Locate the cell with the specified text and output its [X, Y] center coordinate. 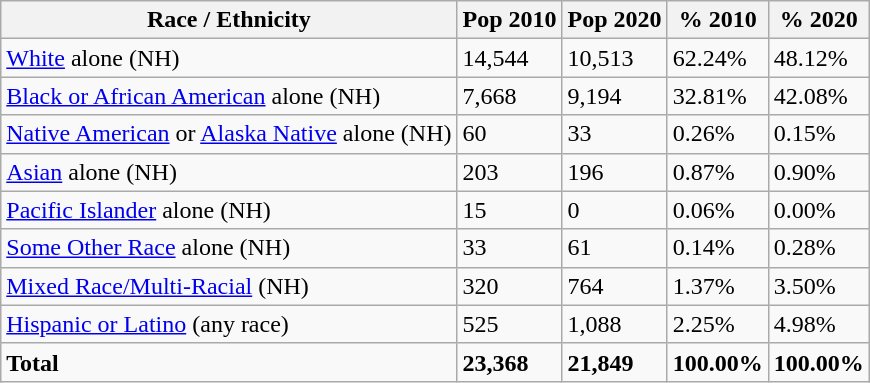
Mixed Race/Multi-Racial (NH) [229, 286]
196 [614, 172]
42.08% [818, 96]
764 [614, 286]
0.00% [818, 210]
1,088 [614, 324]
0.87% [718, 172]
% 2010 [718, 20]
32.81% [718, 96]
Black or African American alone (NH) [229, 96]
Pop 2010 [510, 20]
62.24% [718, 58]
9,194 [614, 96]
0.28% [818, 248]
15 [510, 210]
21,849 [614, 362]
0.15% [818, 134]
61 [614, 248]
Asian alone (NH) [229, 172]
0.26% [718, 134]
23,368 [510, 362]
7,668 [510, 96]
0 [614, 210]
203 [510, 172]
48.12% [818, 58]
4.98% [818, 324]
Hispanic or Latino (any race) [229, 324]
Race / Ethnicity [229, 20]
320 [510, 286]
60 [510, 134]
0.90% [818, 172]
0.06% [718, 210]
White alone (NH) [229, 58]
Native American or Alaska Native alone (NH) [229, 134]
2.25% [718, 324]
10,513 [614, 58]
1.37% [718, 286]
525 [510, 324]
Pop 2020 [614, 20]
Pacific Islander alone (NH) [229, 210]
Some Other Race alone (NH) [229, 248]
Total [229, 362]
14,544 [510, 58]
% 2020 [818, 20]
0.14% [718, 248]
3.50% [818, 286]
